Identify which cell holds the provided text, then report its (X, Y) central coordinate. 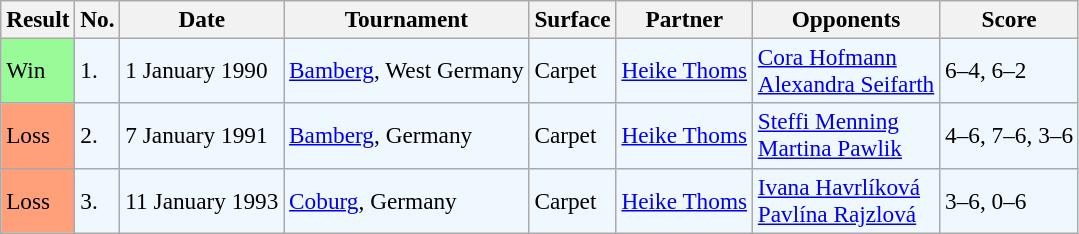
Opponents (846, 19)
Cora Hofmann Alexandra Seifarth (846, 70)
Win (38, 70)
Bamberg, West Germany (406, 70)
2. (98, 136)
Result (38, 19)
Partner (684, 19)
3. (98, 200)
11 January 1993 (202, 200)
Surface (572, 19)
Coburg, Germany (406, 200)
No. (98, 19)
Score (1010, 19)
4–6, 7–6, 3–6 (1010, 136)
Tournament (406, 19)
Bamberg, Germany (406, 136)
1. (98, 70)
Ivana Havrlíková Pavlína Rajzlová (846, 200)
7 January 1991 (202, 136)
6–4, 6–2 (1010, 70)
3–6, 0–6 (1010, 200)
Steffi Menning Martina Pawlik (846, 136)
1 January 1990 (202, 70)
Date (202, 19)
